Find where the given text appears and provide that cell's center as (x, y) coordinate. 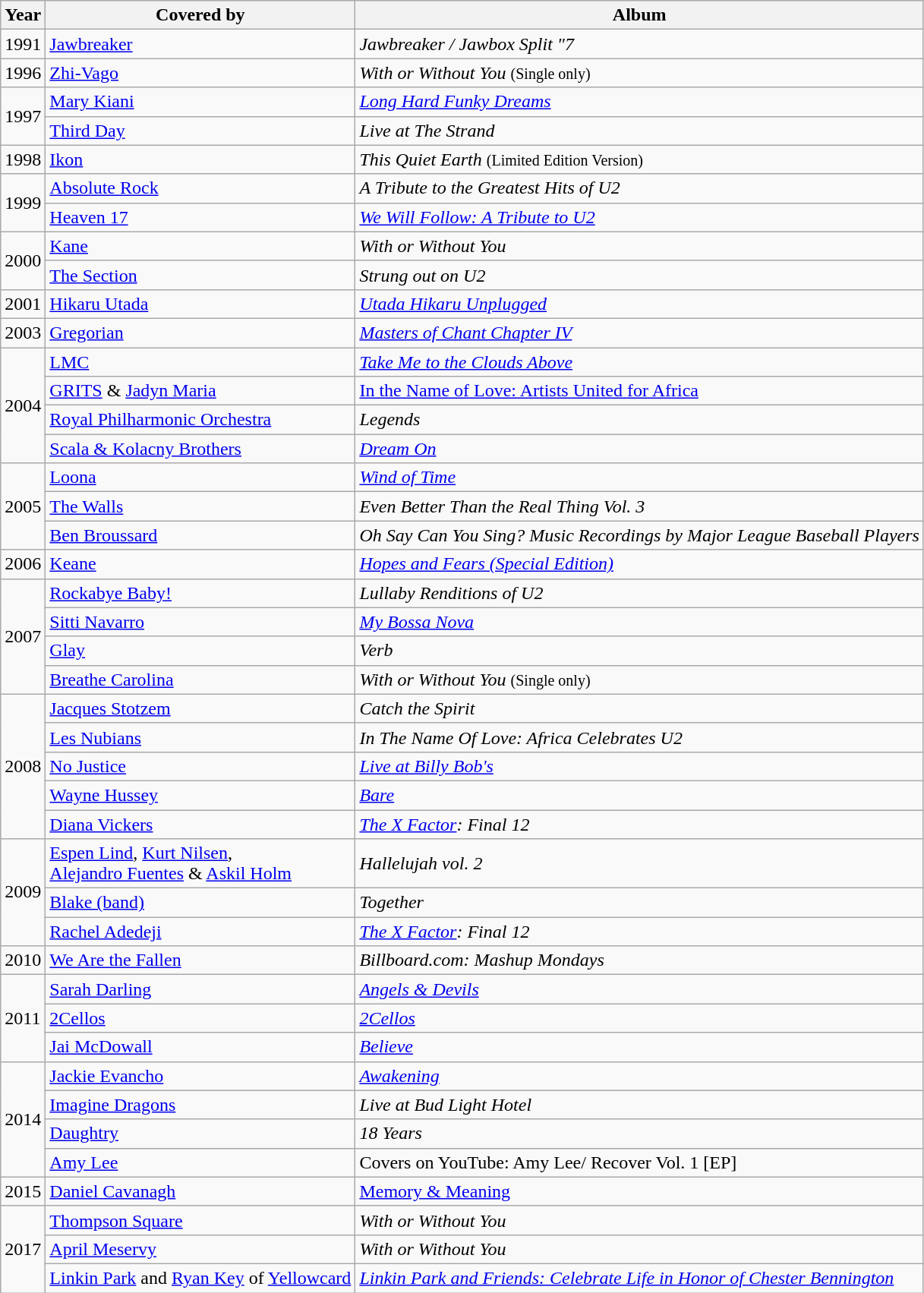
2017 (23, 1249)
Dream On (639, 449)
18 Years (639, 1134)
Les Nubians (200, 737)
Diana Vickers (200, 824)
Rockabye Baby! (200, 593)
Wayne Hussey (200, 795)
Rachel Adedeji (200, 932)
Sitti Navarro (200, 622)
Covered by (200, 15)
2003 (23, 333)
Jackie Evancho (200, 1076)
April Meservy (200, 1249)
Wind of Time (639, 478)
2001 (23, 304)
Amy Lee (200, 1162)
2000 (23, 260)
Believe (639, 1047)
Royal Philharmonic Orchestra (200, 420)
2014 (23, 1119)
No Justice (200, 766)
Covers on YouTube: Amy Lee/ Recover Vol. 1 [EP] (639, 1162)
Jawbreaker / Jawbox Split "7 (639, 44)
Oh Say Can You Sing? Music Recordings by Major League Baseball Players (639, 535)
2009 (23, 893)
Legends (639, 420)
1996 (23, 73)
Long Hard Funky Dreams (639, 102)
2005 (23, 506)
Daughtry (200, 1134)
Hopes and Fears (Special Edition) (639, 564)
Jawbreaker (200, 44)
Utada Hikaru Unplugged (639, 304)
Angels & Devils (639, 989)
Bare (639, 795)
Hallelujah vol. 2 (639, 864)
This Quiet Earth (Limited Edition Version) (639, 159)
2015 (23, 1191)
1997 (23, 116)
Espen Lind, Kurt Nilsen, Alejandro Fuentes & Askil Holm (200, 864)
Masters of Chant Chapter IV (639, 333)
Billboard.com: Mashup Mondays (639, 960)
Live at Billy Bob's (639, 766)
Thompson Square (200, 1220)
Imagine Dragons (200, 1105)
Sarah Darling (200, 989)
Jacques Stotzem (200, 708)
In the Name of Love: Artists United for Africa (639, 391)
Take Me to the Clouds Above (639, 362)
Hikaru Utada (200, 304)
Awakening (639, 1076)
2007 (23, 636)
GRITS & Jadyn Maria (200, 391)
Linkin Park and Ryan Key of Yellowcard (200, 1278)
Together (639, 903)
LMC (200, 362)
Live at The Strand (639, 131)
Zhi-Vago (200, 73)
In The Name Of Love: Africa Celebrates U2 (639, 737)
2011 (23, 1018)
2010 (23, 960)
Absolute Rock (200, 188)
Year (23, 15)
2004 (23, 405)
Strung out on U2 (639, 275)
Blake (band) (200, 903)
Linkin Park and Friends: Celebrate Life in Honor of Chester Bennington (639, 1278)
Live at Bud Light Hotel (639, 1105)
We Are the Fallen (200, 960)
2006 (23, 564)
A Tribute to the Greatest Hits of U2 (639, 188)
1998 (23, 159)
Breathe Carolina (200, 680)
Daniel Cavanagh (200, 1191)
Memory & Meaning (639, 1191)
Album (639, 15)
Even Better Than the Real Thing Vol. 3 (639, 506)
Lullaby Renditions of U2 (639, 593)
1991 (23, 44)
Ben Broussard (200, 535)
Jai McDowall (200, 1047)
Verb (639, 651)
Scala & Kolacny Brothers (200, 449)
We Will Follow: A Tribute to U2 (639, 217)
Catch the Spirit (639, 708)
Kane (200, 246)
Third Day (200, 131)
Gregorian (200, 333)
Glay (200, 651)
Mary Kiani (200, 102)
2008 (23, 766)
1999 (23, 203)
Ikon (200, 159)
The Walls (200, 506)
The Section (200, 275)
Keane (200, 564)
Loona (200, 478)
My Bossa Nova (639, 622)
Heaven 17 (200, 217)
